Output the [X, Y] coordinate of the center of the cell containing the given text.  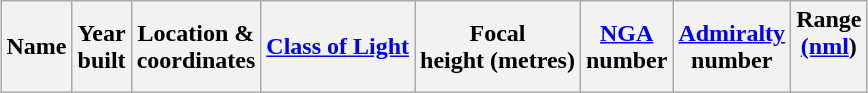
Admiraltynumber [732, 47]
Name [36, 47]
NGAnumber [626, 47]
Yearbuilt [102, 47]
Location & coordinates [196, 47]
Focalheight (metres) [498, 47]
Range(nml) [829, 47]
Class of Light [338, 47]
